Identify which cell holds the provided text, then report its [x, y] central coordinate. 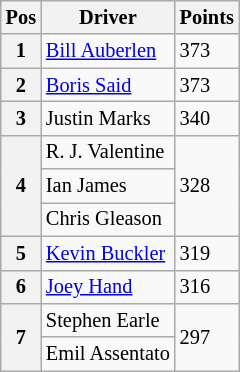
297 [207, 336]
Chris Gleason [108, 219]
Joey Hand [108, 287]
5 [21, 253]
2 [21, 85]
319 [207, 253]
316 [207, 287]
Boris Said [108, 85]
Driver [108, 17]
Stephen Earle [108, 320]
Pos [21, 17]
R. J. Valentine [108, 152]
340 [207, 118]
Kevin Buckler [108, 253]
3 [21, 118]
Emil Assentato [108, 354]
328 [207, 186]
1 [21, 51]
Ian James [108, 186]
Justin Marks [108, 118]
Bill Auberlen [108, 51]
Points [207, 17]
6 [21, 287]
7 [21, 336]
4 [21, 186]
